Return the [x, y] coordinate for the center point of the cell that contains the specified text.  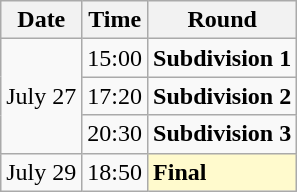
Date [42, 20]
July 27 [42, 96]
Subdivision 3 [222, 134]
Time [115, 20]
18:50 [115, 172]
Round [222, 20]
Subdivision 2 [222, 96]
17:20 [115, 96]
20:30 [115, 134]
15:00 [115, 58]
July 29 [42, 172]
Subdivision 1 [222, 58]
Final [222, 172]
